Locate the cell with the specified text and output its [x, y] center coordinate. 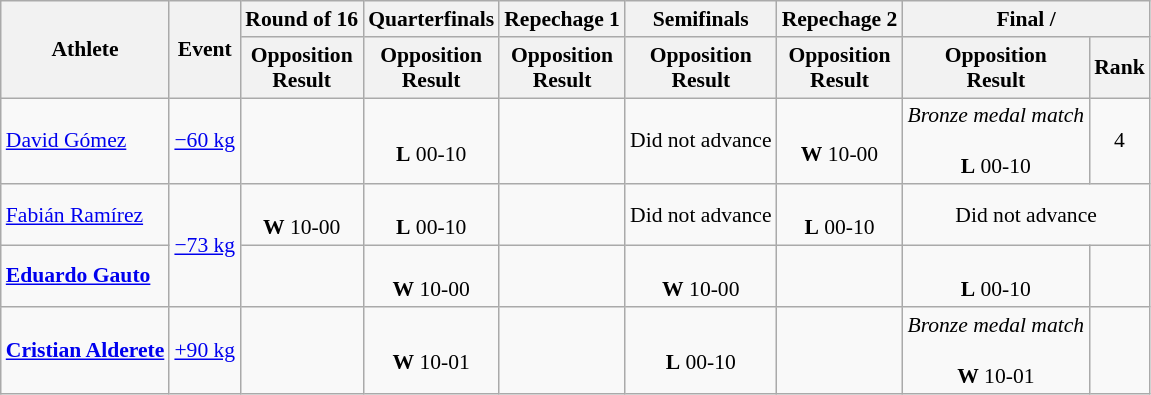
Eduardo Gauto [86, 276]
+90 kg [204, 350]
−73 kg [204, 246]
Fabián Ramírez [86, 216]
Final / [1026, 19]
4 [1120, 142]
Repechage 1 [562, 19]
Semifinals [701, 19]
Cristian Alderete [86, 350]
Rank [1120, 68]
Athlete [86, 50]
W 10-01 [431, 350]
Bronze medal matchW 10-01 [996, 350]
Repechage 2 [840, 19]
Bronze medal matchL 00-10 [996, 142]
Round of 16 [302, 19]
David Gómez [86, 142]
Event [204, 50]
−60 kg [204, 142]
Quarterfinals [431, 19]
